Extract the (x, y) coordinate from the center of the cell holding the provided text.  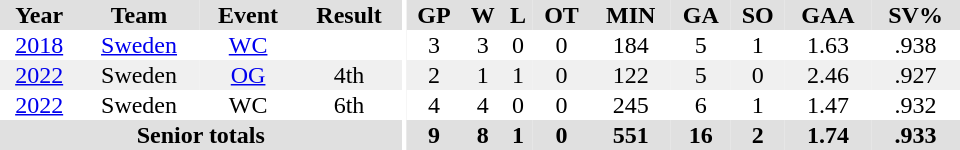
GAA (828, 15)
245 (630, 105)
16 (701, 135)
2018 (39, 45)
4th (350, 75)
OG (248, 75)
Result (350, 15)
.932 (916, 105)
6 (701, 105)
.927 (916, 75)
122 (630, 75)
W (482, 15)
1.47 (828, 105)
6th (350, 105)
.938 (916, 45)
GA (701, 15)
8 (482, 135)
Event (248, 15)
SO (758, 15)
Team (138, 15)
1.63 (828, 45)
L (518, 15)
MIN (630, 15)
.933 (916, 135)
Year (39, 15)
GP (434, 15)
SV% (916, 15)
Senior totals (201, 135)
OT (562, 15)
184 (630, 45)
2.46 (828, 75)
9 (434, 135)
551 (630, 135)
1.74 (828, 135)
